Locate the cell with the specified text and output its [X, Y] center coordinate. 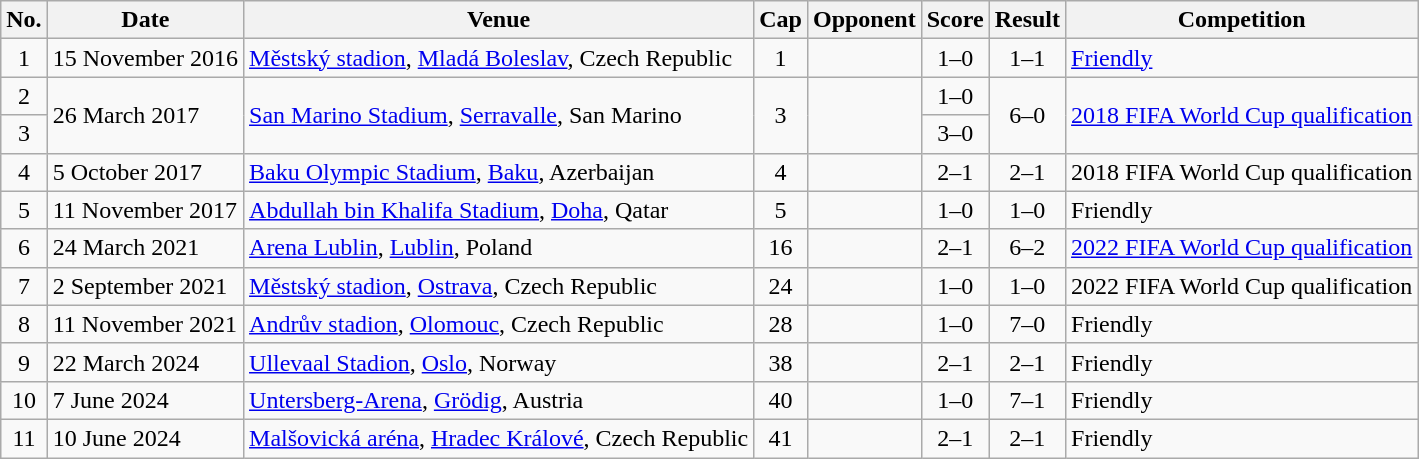
6–2 [1027, 248]
9 [24, 362]
6–0 [1027, 115]
Městský stadion, Mladá Boleslav, Czech Republic [499, 58]
10 June 2024 [145, 438]
5 October 2017 [145, 172]
Městský stadion, Ostrava, Czech Republic [499, 286]
3–0 [955, 134]
Untersberg-Arena, Grödig, Austria [499, 400]
38 [781, 362]
Result [1027, 20]
Cap [781, 20]
No. [24, 20]
15 November 2016 [145, 58]
11 November 2017 [145, 210]
16 [781, 248]
2 September 2021 [145, 286]
11 November 2021 [145, 324]
San Marino Stadium, Serravalle, San Marino [499, 115]
10 [24, 400]
Baku Olympic Stadium, Baku, Azerbaijan [499, 172]
24 March 2021 [145, 248]
26 March 2017 [145, 115]
Ullevaal Stadion, Oslo, Norway [499, 362]
28 [781, 324]
7–1 [1027, 400]
7–0 [1027, 324]
Andrův stadion, Olomouc, Czech Republic [499, 324]
7 [24, 286]
Arena Lublin, Lublin, Poland [499, 248]
24 [781, 286]
Score [955, 20]
6 [24, 248]
11 [24, 438]
7 June 2024 [145, 400]
41 [781, 438]
1–1 [1027, 58]
40 [781, 400]
Competition [1242, 20]
Opponent [864, 20]
Venue [499, 20]
Abdullah bin Khalifa Stadium, Doha, Qatar [499, 210]
22 March 2024 [145, 362]
Malšovická aréna, Hradec Králové, Czech Republic [499, 438]
8 [24, 324]
2 [24, 96]
Date [145, 20]
